From the cell containing the given text, extract its center point as (X, Y) coordinate. 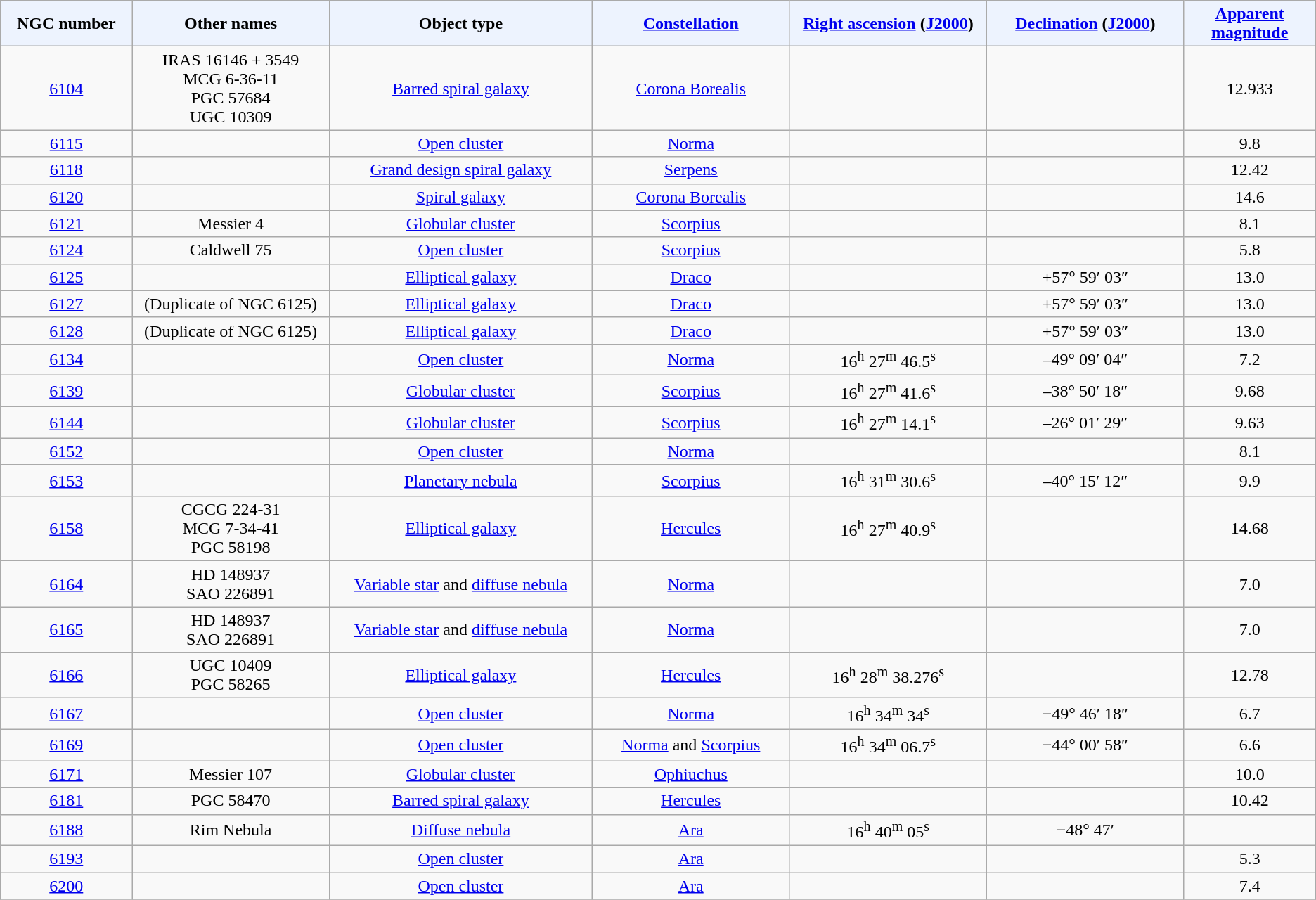
6169 (66, 745)
9.68 (1250, 391)
–40° 15′ 12″ (1085, 481)
6139 (66, 391)
6171 (66, 774)
10.42 (1250, 801)
–26° 01′ 29″ (1085, 422)
6124 (66, 250)
6.7 (1250, 714)
–38° 50′ 18″ (1085, 391)
Grand design spiral galaxy (460, 170)
Object type (460, 24)
Messier 4 (231, 224)
16h 31m 30.6s (889, 481)
Planetary nebula (460, 481)
16h 28m 38.276s (889, 675)
7.2 (1250, 360)
6125 (66, 277)
Norma and Scorpius (690, 745)
6181 (66, 801)
9.9 (1250, 481)
6121 (66, 224)
16h 34m 34s (889, 714)
16h 27m 46.5s (889, 360)
6164 (66, 584)
7.4 (1250, 886)
−49° 46′ 18″ (1085, 714)
6118 (66, 170)
5.8 (1250, 250)
6.6 (1250, 745)
–49° 09′ 04″ (1085, 360)
Spiral galaxy (460, 197)
Rim Nebula (231, 830)
6200 (66, 886)
6134 (66, 360)
Messier 107 (231, 774)
Declination (J2000) (1085, 24)
9.63 (1250, 422)
6166 (66, 675)
CGCG 224-31MCG 7-34-41PGC 58198 (231, 529)
UGC 10409PGC 58265 (231, 675)
6193 (66, 859)
16h 27m 40.9s (889, 529)
Ophiuchus (690, 774)
Right ascension (J2000) (889, 24)
9.8 (1250, 143)
Serpens (690, 170)
Other names (231, 24)
Diffuse nebula (460, 830)
14.68 (1250, 529)
6120 (66, 197)
6167 (66, 714)
Caldwell 75 (231, 250)
Constellation (690, 24)
16h 34m 06.7s (889, 745)
IRAS 16146 + 3549 MCG 6-36-11 PGC 57684 UGC 10309 (231, 89)
5.3 (1250, 859)
−48° 47′ (1085, 830)
6165 (66, 630)
6153 (66, 481)
6188 (66, 830)
6144 (66, 422)
14.6 (1250, 197)
16h 27m 41.6s (889, 391)
6127 (66, 304)
12.42 (1250, 170)
16h 40m 05s (889, 830)
−44° 00′ 58″ (1085, 745)
6158 (66, 529)
Apparent magnitude (1250, 24)
6128 (66, 330)
PGC 58470 (231, 801)
10.0 (1250, 774)
6104 (66, 89)
16h 27m 14.1s (889, 422)
12.933 (1250, 89)
12.78 (1250, 675)
6152 (66, 451)
6115 (66, 143)
NGC number (66, 24)
